Capture the cell that displays the provided text and extract its (x, y) central coordinate. 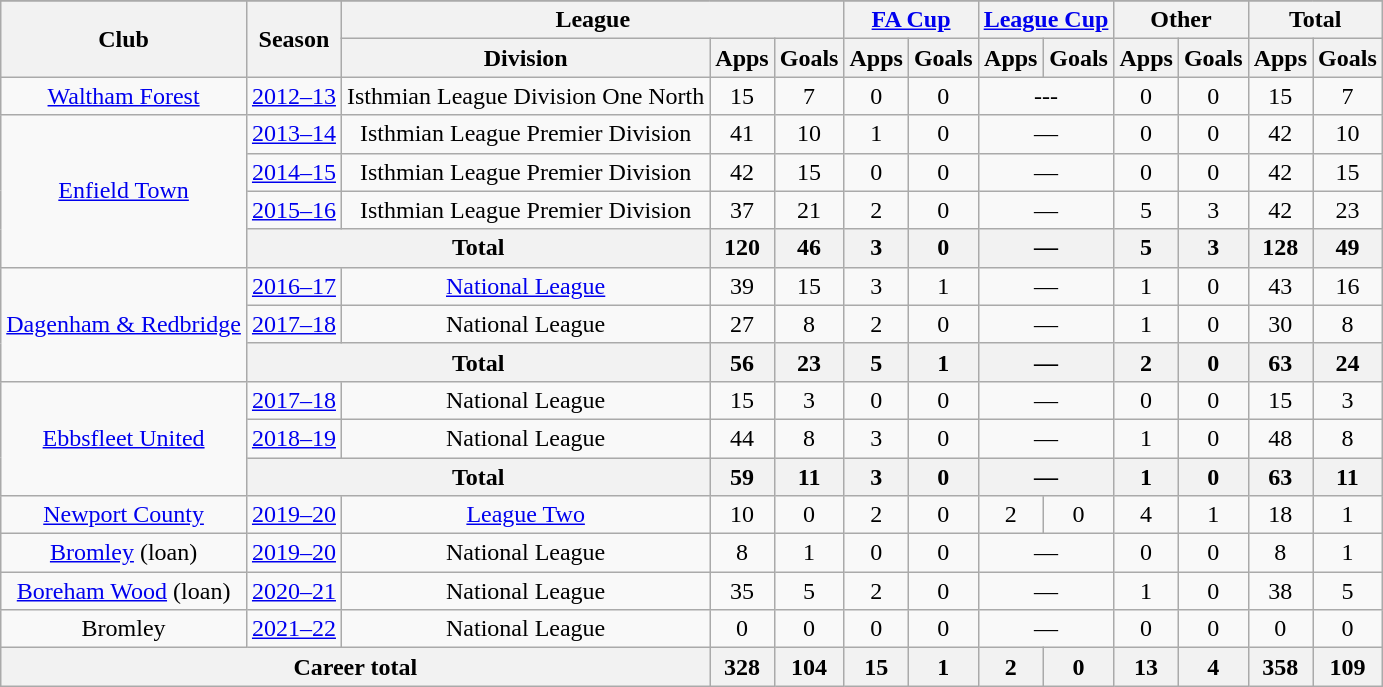
358 (1280, 667)
Boreham Wood (loan) (124, 591)
35 (742, 591)
24 (1348, 362)
109 (1348, 667)
--- (1046, 96)
Season (294, 39)
Waltham Forest (124, 96)
Club (124, 39)
49 (1348, 248)
104 (809, 667)
Other (1181, 20)
13 (1146, 667)
27 (742, 324)
56 (742, 362)
Isthmian League Division One North (525, 96)
2013–14 (294, 134)
18 (1280, 515)
48 (1280, 438)
38 (1280, 591)
Ebbsfleet United (124, 438)
Enfield Town (124, 191)
21 (809, 210)
128 (1280, 248)
Bromley (loan) (124, 553)
59 (742, 477)
League (592, 20)
44 (742, 438)
Career total (356, 667)
30 (1280, 324)
League Two (525, 515)
2018–19 (294, 438)
Division (525, 58)
328 (742, 667)
Dagenham & Redbridge (124, 324)
Bromley (124, 629)
2015–16 (294, 210)
2020–21 (294, 591)
41 (742, 134)
43 (1280, 286)
120 (742, 248)
39 (742, 286)
2016–17 (294, 286)
46 (809, 248)
Newport County (124, 515)
2014–15 (294, 172)
League Cup (1046, 20)
2021–22 (294, 629)
2012–13 (294, 96)
16 (1348, 286)
37 (742, 210)
FA Cup (911, 20)
